Provide the (x, y) coordinate of the cell's center where the given text is located.  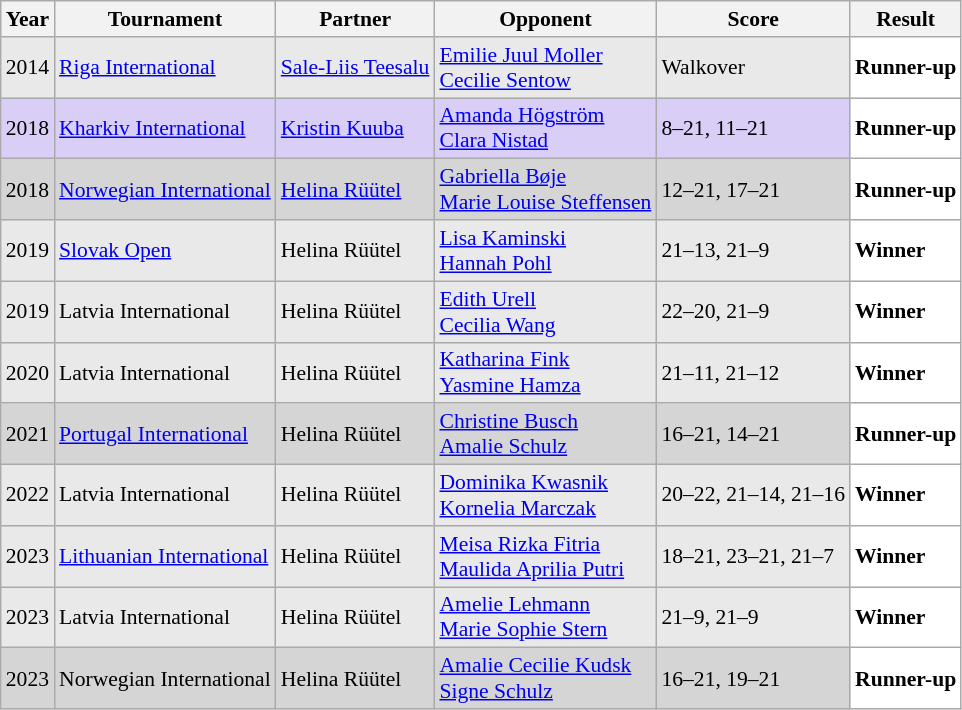
12–21, 17–21 (753, 190)
Year (28, 19)
Amelie Lehmann Marie Sophie Stern (545, 618)
Kristin Kuuba (356, 128)
Riga International (165, 68)
22–20, 21–9 (753, 312)
Walkover (753, 68)
18–21, 23–21, 21–7 (753, 556)
Partner (356, 19)
21–9, 21–9 (753, 618)
21–13, 21–9 (753, 250)
Gabriella Bøje Marie Louise Steffensen (545, 190)
Kharkiv International (165, 128)
Portugal International (165, 434)
16–21, 19–21 (753, 678)
Amalie Cecilie Kudsk Signe Schulz (545, 678)
Amanda Högström Clara Nistad (545, 128)
Result (906, 19)
20–22, 21–14, 21–16 (753, 496)
Lisa Kaminski Hannah Pohl (545, 250)
Dominika Kwasnik Kornelia Marczak (545, 496)
Meisa Rizka Fitria Maulida Aprilia Putri (545, 556)
Tournament (165, 19)
21–11, 21–12 (753, 372)
2022 (28, 496)
2020 (28, 372)
2021 (28, 434)
8–21, 11–21 (753, 128)
2014 (28, 68)
Score (753, 19)
16–21, 14–21 (753, 434)
Katharina Fink Yasmine Hamza (545, 372)
Sale-Liis Teesalu (356, 68)
Christine Busch Amalie Schulz (545, 434)
Opponent (545, 19)
Edith Urell Cecilia Wang (545, 312)
Slovak Open (165, 250)
Emilie Juul Moller Cecilie Sentow (545, 68)
Lithuanian International (165, 556)
